Provide the [X, Y] coordinate of the cell's center where the given text is located.  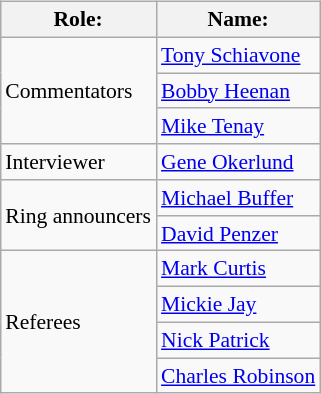
Bobby Heenan [238, 91]
Charles Robinson [238, 376]
Name: [238, 20]
Commentators [78, 90]
Gene Okerlund [238, 162]
Tony Schiavone [238, 55]
Role: [78, 20]
David Penzer [238, 233]
Interviewer [78, 162]
Mickie Jay [238, 305]
Mike Tenay [238, 126]
Referees [78, 322]
Mark Curtis [238, 269]
Ring announcers [78, 216]
Michael Buffer [238, 198]
Nick Patrick [238, 340]
